Extract the [X, Y] coordinate from the center of the cell holding the provided text.  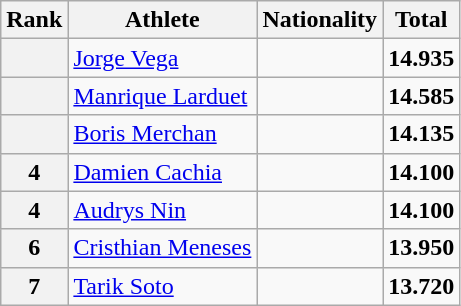
Athlete [162, 20]
14.935 [422, 58]
Audrys Nin [162, 210]
Cristhian Meneses [162, 248]
6 [34, 248]
13.720 [422, 286]
14.135 [422, 134]
7 [34, 286]
Damien Cachia [162, 172]
Rank [34, 20]
Manrique Larduet [162, 96]
Jorge Vega [162, 58]
Boris Merchan [162, 134]
14.585 [422, 96]
13.950 [422, 248]
Total [422, 20]
Nationality [320, 20]
Tarik Soto [162, 286]
